For the text-containing cell, return its midpoint in [X, Y] coordinate format. 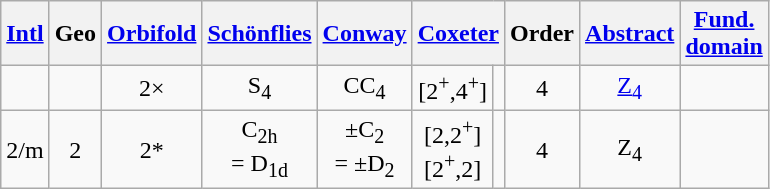
Order [542, 34]
Orbifold [152, 34]
2 [75, 149]
CC4 [364, 88]
[2,2+][2+,2] [452, 149]
Abstract [630, 34]
Geo [75, 34]
2× [152, 88]
Fund.domain [724, 34]
Schönflies [260, 34]
S4 [260, 88]
±C2= ±D2 [364, 149]
Conway [364, 34]
2* [152, 149]
[2+,4+] [452, 88]
Intl [25, 34]
C2h= D1d [260, 149]
2/m [25, 149]
Coxeter [458, 34]
